Scan for the cell matching the given text and deliver its [x, y] coordinate at center. 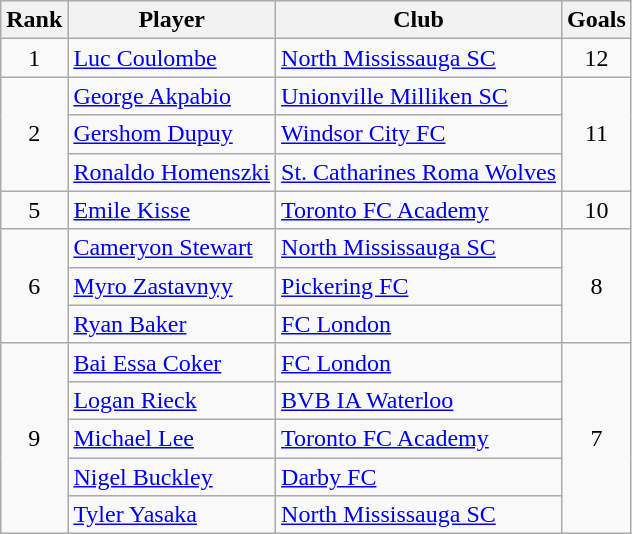
Michael Lee [172, 438]
2 [34, 134]
George Akpabio [172, 96]
Goals [597, 20]
Tyler Yasaka [172, 515]
1 [34, 58]
Logan Rieck [172, 400]
5 [34, 210]
Nigel Buckley [172, 477]
6 [34, 286]
Player [172, 20]
Rank [34, 20]
Windsor City FC [419, 134]
Gershom Dupuy [172, 134]
Unionville Milliken SC [419, 96]
Emile Kisse [172, 210]
Ryan Baker [172, 324]
BVB IA Waterloo [419, 400]
Ronaldo Homenszki [172, 172]
St. Catharines Roma Wolves [419, 172]
Cameryon Stewart [172, 248]
Bai Essa Coker [172, 362]
8 [597, 286]
9 [34, 438]
Myro Zastavnyy [172, 286]
7 [597, 438]
Club [419, 20]
Darby FC [419, 477]
12 [597, 58]
Pickering FC [419, 286]
11 [597, 134]
Luc Coulombe [172, 58]
10 [597, 210]
